Detect which cell encompasses the target text, then output its (X, Y) center coordinate. 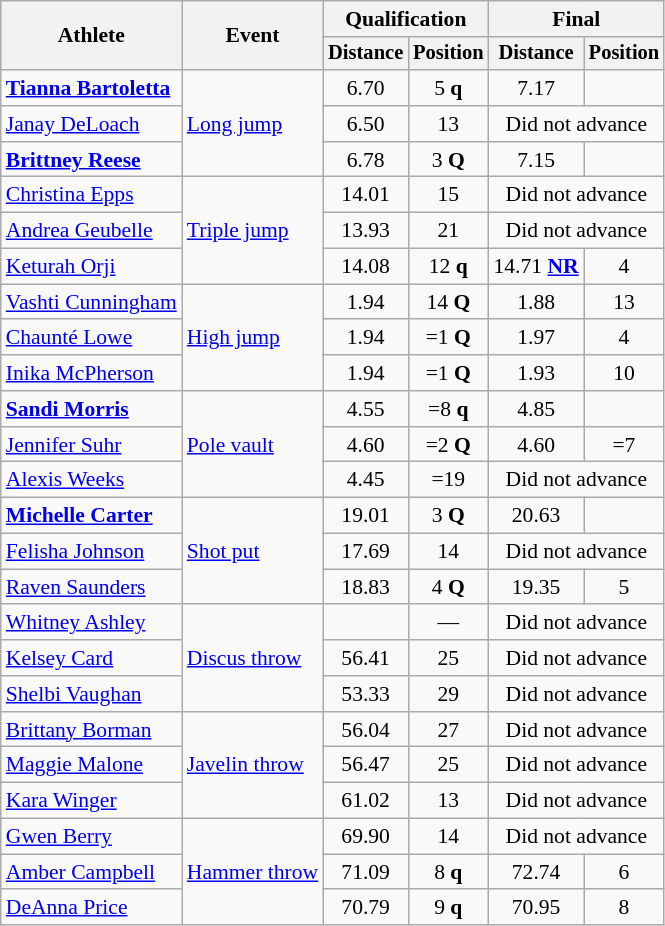
Sandi Morris (92, 409)
19.01 (366, 516)
=8 q (448, 409)
1.93 (536, 373)
Javelin throw (252, 766)
=19 (448, 480)
61.02 (366, 801)
5 (624, 587)
Brittany Borman (92, 730)
Gwen Berry (92, 837)
14.08 (366, 267)
=2 Q (448, 445)
53.33 (366, 694)
Alexis Weeks (92, 480)
70.79 (366, 908)
6 (624, 872)
56.41 (366, 658)
1.97 (536, 338)
7.15 (536, 160)
70.95 (536, 908)
DeAnna Price (92, 908)
19.35 (536, 587)
17.69 (366, 552)
Pole vault (252, 444)
Event (252, 36)
6.50 (366, 124)
Brittney Reese (92, 160)
Keturah Orji (92, 267)
6.78 (366, 160)
Michelle Carter (92, 516)
Athlete (92, 36)
Shelbi Vaughan (92, 694)
Kelsey Card (92, 658)
Felisha Johnson (92, 552)
18.83 (366, 587)
Chaunté Lowe (92, 338)
High jump (252, 338)
4.45 (366, 480)
Long jump (252, 124)
4.55 (366, 409)
9 q (448, 908)
72.74 (536, 872)
6.70 (366, 88)
21 (448, 231)
13.93 (366, 231)
Inika McPherson (92, 373)
Andrea Geubelle (92, 231)
Triple jump (252, 230)
Maggie Malone (92, 765)
Final (576, 19)
Janay DeLoach (92, 124)
15 (448, 195)
Discus throw (252, 658)
Vashti Cunningham (92, 302)
10 (624, 373)
71.09 (366, 872)
14 Q (448, 302)
1.88 (536, 302)
Raven Saunders (92, 587)
=7 (624, 445)
4 Q (448, 587)
12 q (448, 267)
4.85 (536, 409)
Amber Campbell (92, 872)
Qualification (406, 19)
56.04 (366, 730)
Shot put (252, 552)
8 q (448, 872)
8 (624, 908)
7.17 (536, 88)
— (448, 623)
Jennifer Suhr (92, 445)
Tianna Bartoletta (92, 88)
27 (448, 730)
Kara Winger (92, 801)
56.47 (366, 765)
Christina Epps (92, 195)
20.63 (536, 516)
14.01 (366, 195)
5 q (448, 88)
Whitney Ashley (92, 623)
69.90 (366, 837)
29 (448, 694)
Hammer throw (252, 872)
14.71 NR (536, 267)
